Scan for the cell matching the given text and deliver its [x, y] coordinate at center. 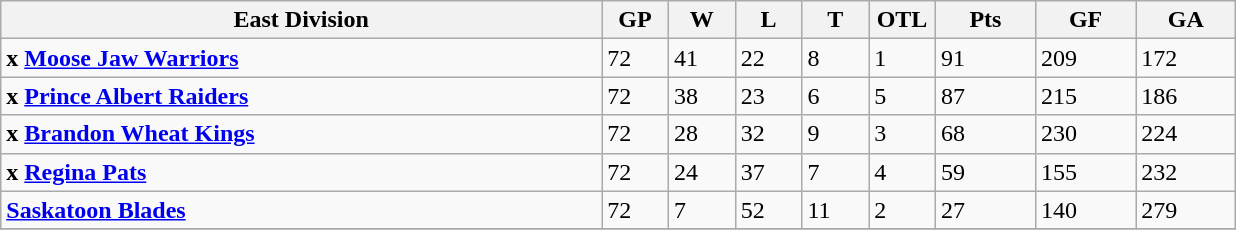
224 [1186, 134]
186 [1186, 96]
32 [768, 134]
11 [836, 210]
x Moose Jaw Warriors [302, 58]
140 [1086, 210]
8 [836, 58]
232 [1186, 172]
GP [636, 20]
23 [768, 96]
1 [902, 58]
24 [702, 172]
87 [985, 96]
6 [836, 96]
279 [1186, 210]
41 [702, 58]
GF [1086, 20]
Pts [985, 20]
27 [985, 210]
9 [836, 134]
5 [902, 96]
GA [1186, 20]
x Prince Albert Raiders [302, 96]
T [836, 20]
2 [902, 210]
91 [985, 58]
x Regina Pats [302, 172]
East Division [302, 20]
68 [985, 134]
x Brandon Wheat Kings [302, 134]
37 [768, 172]
52 [768, 210]
L [768, 20]
OTL [902, 20]
28 [702, 134]
W [702, 20]
230 [1086, 134]
3 [902, 134]
38 [702, 96]
22 [768, 58]
209 [1086, 58]
172 [1186, 58]
215 [1086, 96]
Saskatoon Blades [302, 210]
59 [985, 172]
155 [1086, 172]
4 [902, 172]
